Return (X, Y) of the center of cell containing provided text 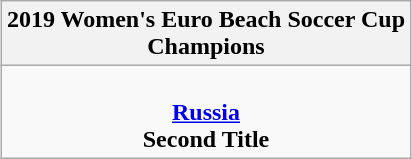
RussiaSecond Title (206, 112)
2019 Women's Euro Beach Soccer CupChampions (206, 34)
